Output the (x, y) coordinate of the center of the cell containing the given text.  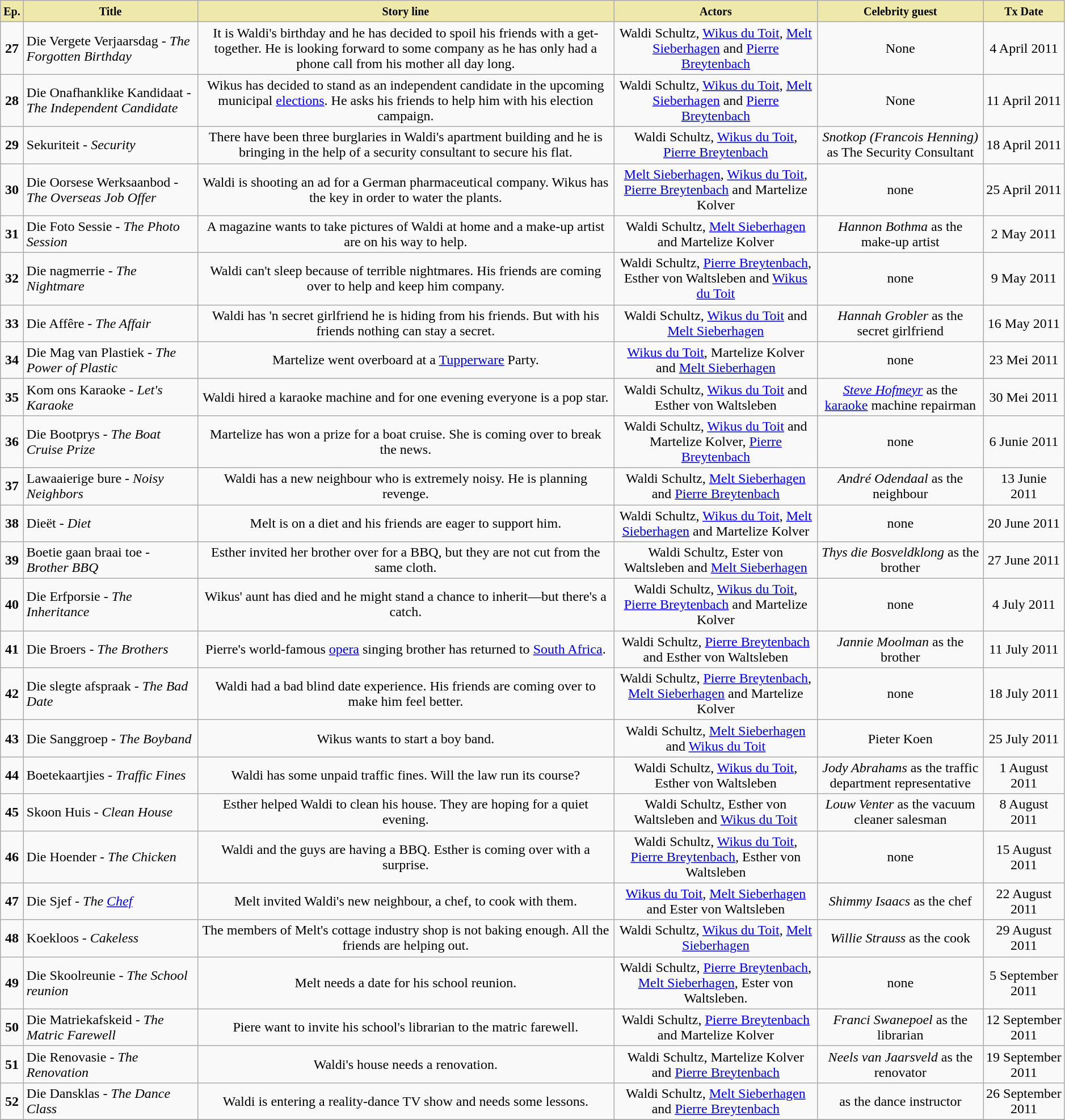
23 Mei 2011 (1024, 360)
27 (12, 48)
44 (12, 775)
Waldi and the guys are having a BBQ. Esther is coming over with a surprise. (406, 857)
28 (12, 100)
Actors (716, 11)
Die Onafhanklike Kandidaat - The Independent Candidate (110, 100)
4 April 2011 (1024, 48)
20 June 2011 (1024, 523)
Melt is on a diet and his friends are eager to support him. (406, 523)
Boetekaartjies - Traffic Fines (110, 775)
Koekloos - Cakeless (110, 938)
Waldi Schultz, Wikus du Toit and Melt Sieberhagen (716, 323)
9 May 2011 (1024, 279)
12 September 2011 (1024, 1027)
11 July 2011 (1024, 649)
Jody Abrahams as the traffic department representative (900, 775)
Kom ons Karaoke - Let's Karaoke (110, 397)
47 (12, 901)
Story line (406, 11)
Waldi Schultz, Melt Sieberhagen and Wikus du Toit (716, 739)
Waldi has a new neighbour who is extremely noisy. He is planning revenge. (406, 486)
Waldi has some unpaid traffic fines. Will the law run its course? (406, 775)
Esther helped Waldi to clean his house. They are hoping for a quiet evening. (406, 812)
43 (12, 739)
Wikus wants to start a boy band. (406, 739)
Waldi Schultz, Esther von Waltsleben and Wikus du Toit (716, 812)
Melt invited Waldi's new neighbour, a chef, to cook with them. (406, 901)
34 (12, 360)
Sekuriteit - Security (110, 145)
Waldi Schultz, Wikus du Toit, Melt Sieberhagen (716, 938)
Melt Sieberhagen, Wikus du Toit, Pierre Breytenbach and Martelize Kolver (716, 190)
Waldi Schultz, Wikus du Toit, Esther von Waltsleben (716, 775)
30 Mei 2011 (1024, 397)
Boetie gaan braai toe - Brother BBQ (110, 561)
Lawaaierige bure - Noisy Neighbors (110, 486)
15 August 2011 (1024, 857)
Die Mag van Plastiek - The Power of Plastic (110, 360)
Skoon Huis - Clean House (110, 812)
Waldi is entering a reality-dance TV show and needs some lessons. (406, 1101)
13 Junie 2011 (1024, 486)
33 (12, 323)
Martelize has won a prize for a boat cruise. She is coming over to break the news. (406, 441)
Die Sjef - The Chef (110, 901)
42 (12, 694)
Waldi had a bad blind date experience. His friends are coming over to make him feel better. (406, 694)
The members of Melt's cottage industry shop is not baking enough. All the friends are helping out. (406, 938)
Waldi Schultz, Pierre Breytenbach, Esther von Waltsleben and Wikus du Toit (716, 279)
Waldi is shooting an ad for a German pharmaceutical company. Wikus has the key in order to water the plants. (406, 190)
A magazine wants to take pictures of Waldi at home and a make-up artist are on his way to help. (406, 234)
Esther invited her brother over for a BBQ, but they are not cut from the same cloth. (406, 561)
Waldi's house needs a renovation. (406, 1064)
Willie Strauss as the cook (900, 938)
Waldi Schultz, Wikus du Toit, Melt Sieberhagen and Martelize Kolver (716, 523)
Martelize went overboard at a Tupperware Party. (406, 360)
Die Renovasie - The Renovation (110, 1064)
18 July 2011 (1024, 694)
51 (12, 1064)
Die Broers - The Brothers (110, 649)
Celebrity guest (900, 11)
Waldi Schultz, Pierre Breytenbach, Melt Sieberhagen and Martelize Kolver (716, 694)
Die Bootprys - The Boat Cruise Prize (110, 441)
Waldi Schultz, Pierre Breytenbach and Esther von Waltsleben (716, 649)
11 April 2011 (1024, 100)
6 Junie 2011 (1024, 441)
Waldi Schultz, Wikus du Toit, Pierre Breytenbach and Martelize Kolver (716, 605)
Tx Date (1024, 11)
30 (12, 190)
49 (12, 983)
29 August 2011 (1024, 938)
8 August 2011 (1024, 812)
Waldi Schultz, Pierre Breytenbach, Melt Sieberhagen, Ester von Waltsleben. (716, 983)
2 May 2011 (1024, 234)
26 September 2011 (1024, 1101)
4 July 2011 (1024, 605)
Waldi Schultz, Wikus du Toit, Pierre Breytenbach, Esther von Waltsleben (716, 857)
Wikus' aunt has died and he might stand a chance to inherit—but there's a catch. (406, 605)
31 (12, 234)
Shimmy Isaacs as the chef (900, 901)
Die Erfporsie - The Inheritance (110, 605)
38 (12, 523)
35 (12, 397)
1 August 2011 (1024, 775)
Waldi Schultz, Martelize Kolver and Pierre Breytenbach (716, 1064)
Waldi Schultz, Melt Sieberhagen and Martelize Kolver (716, 234)
25 July 2011 (1024, 739)
Die nagmerrie - The Nightmare (110, 279)
Neels van Jaarsveld as the renovator (900, 1064)
Jannie Moolman as the brother (900, 649)
Pieter Koen (900, 739)
Die Oorsese Werksaanbod - The Overseas Job Offer (110, 190)
Waldi can't sleep because of terrible nightmares. His friends are coming over to help and keep him company. (406, 279)
Die Vergete Verjaarsdag - The Forgotten Birthday (110, 48)
27 June 2011 (1024, 561)
52 (12, 1101)
There have been three burglaries in Waldi's apartment building and he is bringing in the help of a security consultant to secure his flat. (406, 145)
Title (110, 11)
Die Sanggroep - The Boyband (110, 739)
18 April 2011 (1024, 145)
37 (12, 486)
25 April 2011 (1024, 190)
Hannah Grobler as the secret girlfriend (900, 323)
Hannon Bothma as the make-up artist (900, 234)
16 May 2011 (1024, 323)
Waldi has 'n secret girlfriend he is hiding from his friends. But with his friends nothing can stay a secret. (406, 323)
50 (12, 1027)
André Odendaal as the neighbour (900, 486)
Die Dansklas - The Dance Class (110, 1101)
Dieët - Diet (110, 523)
40 (12, 605)
Waldi Schultz, Wikus du Toit, Pierre Breytenbach (716, 145)
32 (12, 279)
Waldi Schultz, Pierre Breytenbach and Martelize Kolver (716, 1027)
Franci Swanepoel as the librarian (900, 1027)
Die Affêre - The Affair (110, 323)
Melt needs a date for his school reunion. (406, 983)
19 September 2011 (1024, 1064)
Steve Hofmeyr as the karaoke machine repairman (900, 397)
Ep. (12, 11)
as the dance instructor (900, 1101)
Die Foto Sessie - The Photo Session (110, 234)
41 (12, 649)
Die Skoolreunie - The School reunion (110, 983)
Die Hoender - The Chicken (110, 857)
45 (12, 812)
Piere want to invite his school's librarian to the matric farewell. (406, 1027)
Louw Venter as the vacuum cleaner salesman (900, 812)
Die slegte afspraak - The Bad Date (110, 694)
Thys die Bosveldklong as the brother (900, 561)
Wikus du Toit, Martelize Kolver and Melt Sieberhagen (716, 360)
39 (12, 561)
36 (12, 441)
Wikus du Toit, Melt Sieberhagen and Ester von Waltsleben (716, 901)
Waldi hired a karaoke machine and for one evening everyone is a pop star. (406, 397)
48 (12, 938)
Snotkop (Francois Henning) as The Security Consultant (900, 145)
Die Matriekafskeid - The Matric Farewell (110, 1027)
Waldi Schultz, Ester von Waltsleben and Melt Sieberhagen (716, 561)
Waldi Schultz, Wikus du Toit and Esther von Waltsleben (716, 397)
46 (12, 857)
22 August 2011 (1024, 901)
Waldi Schultz, Wikus du Toit and Martelize Kolver, Pierre Breytenbach (716, 441)
29 (12, 145)
Pierre's world-famous opera singing brother has returned to South Africa. (406, 649)
5 September 2011 (1024, 983)
